From the cell containing the given text, extract its center point as (x, y) coordinate. 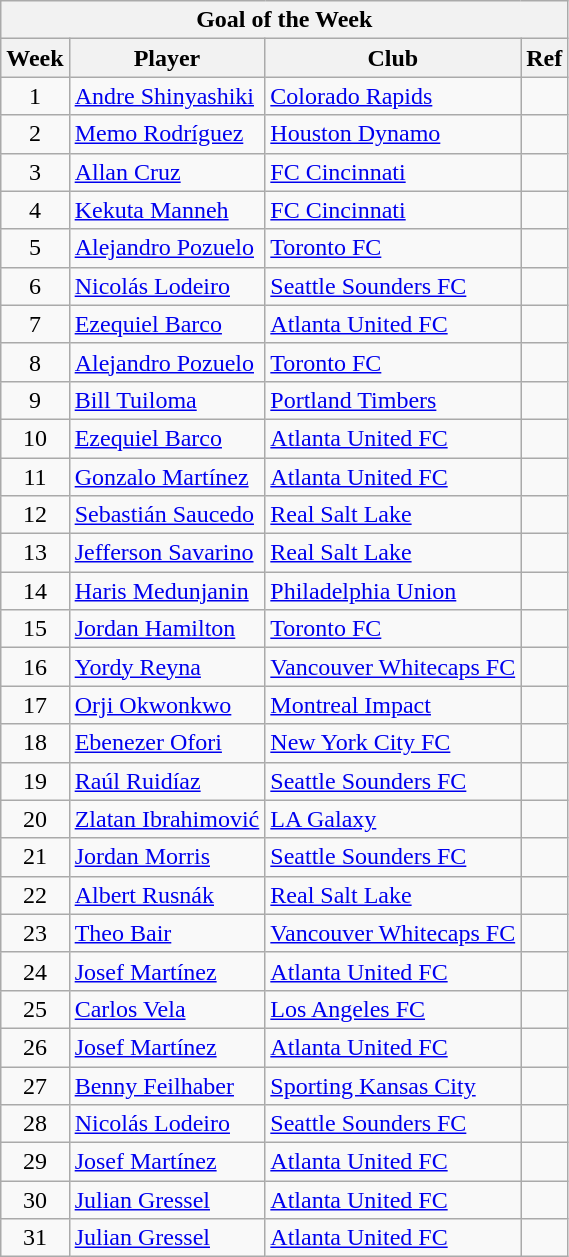
Yordy Reyna (167, 667)
16 (35, 667)
New York City FC (393, 743)
14 (35, 591)
Jefferson Savarino (167, 553)
23 (35, 933)
Portland Timbers (393, 400)
11 (35, 477)
30 (35, 1200)
Bill Tuiloma (167, 400)
9 (35, 400)
Colorado Rapids (393, 96)
Andre Shinyashiki (167, 96)
Benny Feilhaber (167, 1085)
Player (167, 58)
27 (35, 1085)
Sporting Kansas City (393, 1085)
19 (35, 781)
22 (35, 895)
31 (35, 1238)
15 (35, 629)
Zlatan Ibrahimović (167, 819)
LA Galaxy (393, 819)
Jordan Morris (167, 857)
Gonzalo Martínez (167, 477)
20 (35, 819)
24 (35, 971)
Jordan Hamilton (167, 629)
Houston Dynamo (393, 134)
18 (35, 743)
28 (35, 1124)
Haris Medunjanin (167, 591)
1 (35, 96)
Raúl Ruidíaz (167, 781)
13 (35, 553)
Theo Bair (167, 933)
Montreal Impact (393, 705)
10 (35, 438)
Philadelphia Union (393, 591)
4 (35, 210)
Ref (544, 58)
3 (35, 172)
Ebenezer Ofori (167, 743)
Memo Rodríguez (167, 134)
Kekuta Manneh (167, 210)
17 (35, 705)
Los Angeles FC (393, 1009)
6 (35, 286)
21 (35, 857)
Goal of the Week (284, 20)
29 (35, 1162)
Carlos Vela (167, 1009)
25 (35, 1009)
2 (35, 134)
Sebastián Saucedo (167, 515)
Albert Rusnák (167, 895)
12 (35, 515)
Allan Cruz (167, 172)
26 (35, 1047)
5 (35, 248)
7 (35, 324)
Week (35, 58)
8 (35, 362)
Club (393, 58)
Orji Okwonkwo (167, 705)
